Extract the [x, y] coordinate from the center of the cell holding the provided text.  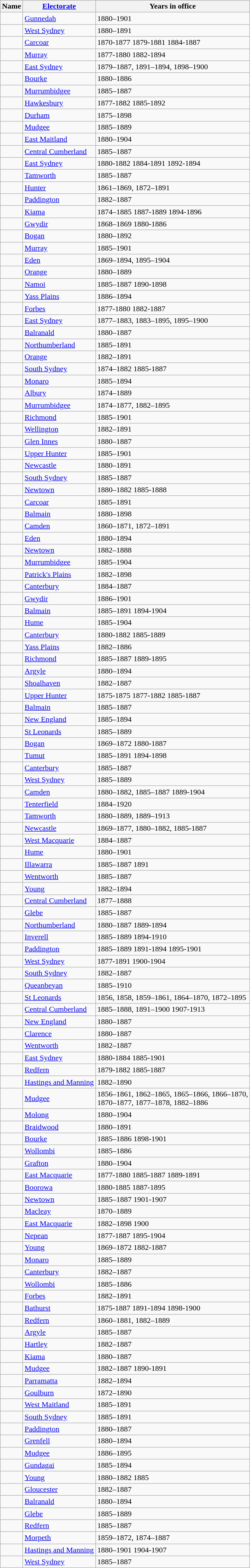
Years in office [172, 6]
1874–1877, 1882–1895 [172, 405]
Morpeth [59, 1538]
Illawarra [59, 864]
1885–1887 1901-1907 [172, 1199]
1880–1887 1889-1894 [172, 925]
1870–1889 [172, 1211]
1874–1882 1885-1887 [172, 369]
Gloucester [59, 1489]
1869–1877, 1880–1882, 1885-1887 [172, 828]
Queanbeyan [59, 985]
1885–1887 1891 [172, 864]
1874–1889 [172, 393]
1869–1872 1880-1887 [172, 744]
1877–1888 [172, 901]
1856, 1858, 1859–1861, 1864–1870, 1872–1895 [172, 997]
1886–1895 [172, 1453]
1859–1872, 1874–1887 [172, 1538]
1880–1882, 1885–1887 1889-1904 [172, 792]
1880-1882 1884-1891 1892-1894 [172, 164]
1885–1891 1894-1898 [172, 756]
Clarence [59, 1034]
1880–1882 1885 [172, 1477]
1882–1898 [172, 574]
1875-1887 1891-1894 1898-1900 [172, 1308]
1880–1898 [172, 514]
1885–1910 [172, 985]
1880-1884 1885-1901 [172, 1058]
1877-1880 1882-1887 [172, 308]
1879-1882 1885-1887 [172, 1070]
1885–1888, 1891–1900 1907-1913 [172, 1009]
Goulburn [59, 1393]
Shoalhaven [59, 683]
1885–1891 1894-1904 [172, 611]
Tenterfield [59, 804]
1877–1883, 1883–1895, 1895–1900 [172, 320]
1885–1889 1894-1910 [172, 937]
1860–1871, 1872–1891 [172, 526]
1869–1872 1882-1887 [172, 1248]
1872–1890 [172, 1393]
East Maitland [59, 139]
1875–1898 [172, 115]
Nepean [59, 1236]
1877-1891 1900-1904 [172, 961]
Hawkesbury [59, 103]
1885–1887 1890-1898 [172, 284]
1880-1882 1885-1889 [172, 635]
1880–1901 1904-1907 [172, 1550]
Molong [59, 1115]
1880–1892 [172, 236]
1856–1861, 1862–1865, 1865–1866, 1866–1870,1870–1877, 1877–1878, 1882–1886 [172, 1098]
Durham [59, 115]
West Maitland [59, 1405]
1882–1888 [172, 550]
1886–1901 [172, 599]
1880-1885 1887-1895 [172, 1187]
1885–1887 1889-1895 [172, 659]
1882–1887 1890-1891 [172, 1369]
1880–1889 [172, 272]
1880–1889, 1889–1913 [172, 816]
Hunter [59, 188]
1861–1869, 1872–1891 [172, 188]
Hartley [59, 1344]
1877-1882 1885-1892 [172, 103]
Grafton [59, 1163]
1886–1894 [172, 296]
1880–1882 1885-1888 [172, 490]
1860–1881, 1882–1889 [172, 1320]
Macleay [59, 1211]
Gunnedah [59, 18]
Glen Innes [59, 441]
Boorowa [59, 1187]
1877-1880 1885-1887 1889-1891 [172, 1175]
Parramatta [59, 1381]
1877-1887 1895-1904 [172, 1236]
Inverell [59, 937]
1880–1886 [172, 79]
1882–1890 [172, 1082]
1885–1889 1891-1894 1895-1901 [172, 949]
1882–1886 [172, 647]
1870-1877 1879-1881 1884-1887 [172, 43]
Wellington [59, 429]
Electorate [59, 6]
Tumut [59, 756]
West Macquarie [59, 840]
Albury [59, 393]
Patrick's Plains [59, 574]
Name [11, 6]
1884–1920 [172, 804]
Gundagai [59, 1465]
Bathurst [59, 1308]
Namoi [59, 284]
1875-1875 1877-1882 1885-1887 [172, 695]
1877-1880 1882-1894 [172, 55]
1869–1894, 1895–1904 [172, 260]
Grenfell [59, 1441]
1868–1869 1880-1886 [172, 224]
Braidwood [59, 1127]
1879–1887, 1891–1894, 1898–1900 [172, 67]
1882–1898 1900 [172, 1223]
1874–1885 1887-1889 1894-1896 [172, 212]
1885–1886 1898-1901 [172, 1139]
